Locate the cell with the specified text and output its [X, Y] center coordinate. 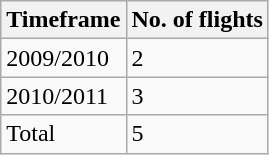
2009/2010 [64, 58]
Timeframe [64, 20]
3 [197, 96]
5 [197, 134]
Total [64, 134]
2 [197, 58]
2010/2011 [64, 96]
No. of flights [197, 20]
